Identify which cell holds the provided text, then report its [x, y] central coordinate. 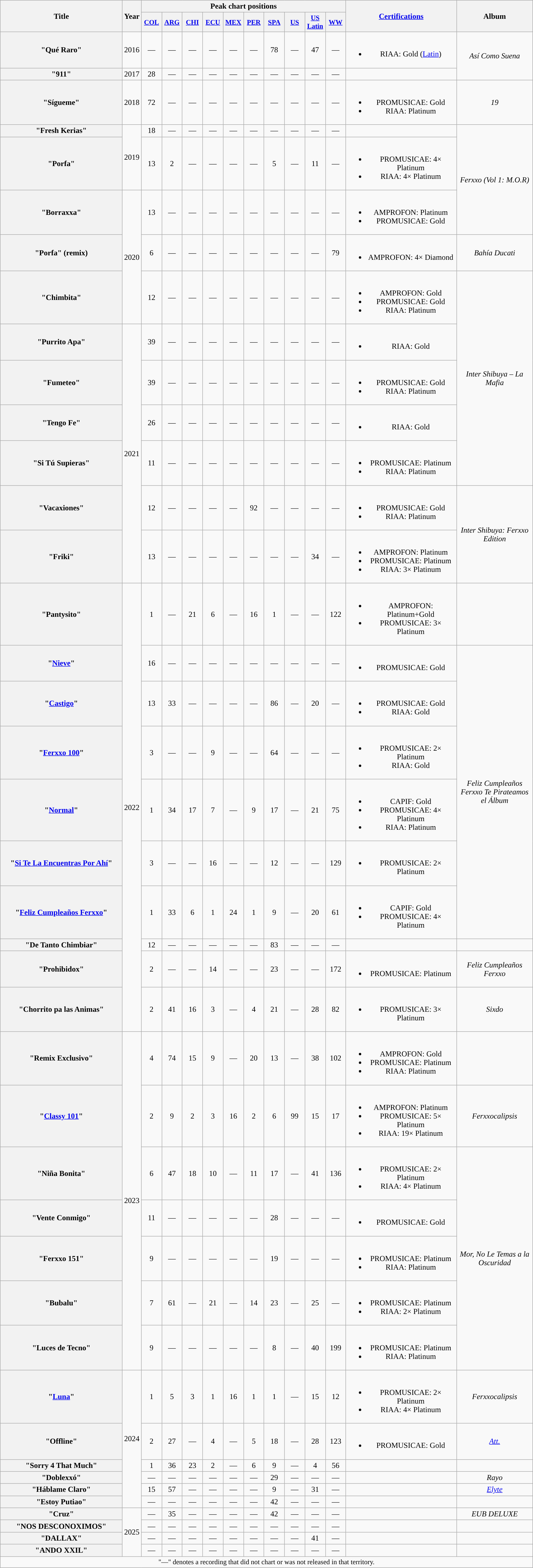
83 [274, 945]
2017 [132, 74]
57 [172, 1490]
172 [336, 969]
38 [315, 1058]
PROMUSICAE: GoldRIAA: Gold [401, 704]
8 [274, 1348]
Inter Shibuya: Ferxxo Edition [494, 534]
"Sígueme" [61, 102]
Feliz Cumpleaños Ferxxo Te Pirateamos el Álbum [494, 792]
"Sorry 4 That Much" [61, 1465]
36 [172, 1465]
25 [315, 1303]
2020 [132, 257]
"Niña Bonita" [61, 1174]
78 [274, 50]
72 [152, 102]
26 [152, 423]
27 [172, 1441]
"Fresh Kerias" [61, 131]
CAPIF: GoldPROMUSICAE: 4× Platinum [401, 912]
2019 [132, 157]
AMPROFON: GoldPROMUSICAE: GoldRIAA: Platinum [401, 297]
"NOS DESCONOXIMOS" [61, 1526]
"Purrito Apa" [61, 342]
122 [336, 614]
Album [494, 16]
"Doblexxó" [61, 1477]
2016 [132, 50]
56 [336, 1465]
EUB DELUXE [494, 1514]
74 [172, 1058]
199 [336, 1348]
"Luces de Tecno" [61, 1348]
PER [254, 22]
Att. [494, 1441]
US [295, 22]
"Borraxxa" [61, 212]
Bahía Ducati [494, 252]
"Háblame Claro" [61, 1490]
"Si Te La Encuentras Por Ahí" [61, 863]
"Vacaxiones" [61, 508]
WW [336, 22]
AMPROFON: PlatinumPROMUSICAE: PlatinumRIAA: 3× Platinum [401, 557]
Feliz Cumpleaños Ferxxo [494, 969]
2024 [132, 1439]
35 [172, 1514]
RIAA: Gold (Latin) [401, 50]
"Remix Exclusivo" [61, 1058]
"Ferxxo 100" [61, 752]
82 [336, 1009]
75 [336, 810]
123 [336, 1441]
CHI [192, 22]
"Prohibidox" [61, 969]
129 [336, 863]
CAPIF: GoldPROMUSICAE: 4× PlatinumRIAA: Platinum [401, 810]
"De Tanto Chimbiar" [61, 945]
Year [132, 16]
Peak chart positions [244, 6]
"Tengo Fe" [61, 423]
86 [274, 704]
"Pantysito" [61, 614]
24 [233, 912]
"Estoy Putiao" [61, 1502]
"Fumeteo" [61, 383]
PROMUSICAE: 4× PlatinumRIAA: 4× Platinum [401, 163]
PROMUSICAE: PlatinumRIAA: 2× Platinum [401, 1303]
Ferxxo (Vol 1: M.O.R) [494, 180]
2018 [132, 102]
Elyte [494, 1490]
AMPROFON: PlatinumPROMUSICAE: 5× PlatinumRIAA: 19× Platinum [401, 1116]
"Ferxxo 151" [61, 1258]
"Offline" [61, 1441]
AMPROFON: PlatinumPROMUSICAE: Gold [401, 212]
"Nieve" [61, 663]
31 [315, 1490]
AMPROFON: 4× Diamond [401, 252]
ECU [213, 22]
"Vente Conmigo" [61, 1218]
"Chimbita" [61, 297]
"Feliz Cumpleaños Ferxxo" [61, 912]
"DALLAX" [61, 1538]
102 [336, 1058]
PROMUSICAE: 2× PlatinumRIAA: Gold [401, 752]
"Porfa" (remix) [61, 252]
"Si Tú Supieras" [61, 463]
79 [336, 252]
MEX [233, 22]
"Friki" [61, 557]
PROMUSICAE: 3× Platinum [401, 1009]
10 [213, 1174]
Sixdo [494, 1009]
99 [295, 1116]
Así Como Suena [494, 56]
136 [336, 1174]
"Cruz" [61, 1514]
"Castigo" [61, 704]
COL [152, 22]
"Luna" [61, 1397]
"Bubalu" [61, 1303]
PROMUSICAE: 2× Platinum [401, 863]
"ANDO XXIL" [61, 1550]
Certifications [401, 16]
"Qué Raro" [61, 50]
29 [274, 1477]
64 [274, 752]
2023 [132, 1200]
"Porfa" [61, 163]
Rayo [494, 1477]
AMPROFON: Platinum+GoldPROMUSICAE: 3× Platinum [401, 614]
SPA [274, 22]
ARG [172, 22]
2021 [132, 453]
"Chorrito pa las Animas" [61, 1009]
Title [61, 16]
2022 [132, 808]
Inter Shibuya – La Mafia [494, 378]
Mor, No Le Temas a la Oscuridad [494, 1258]
92 [254, 508]
40 [315, 1348]
"—" denotes a recording that did not chart or was not released in that territory. [267, 1562]
"Classy 101" [61, 1116]
USLatin [315, 22]
"Normal" [61, 810]
"911" [61, 74]
2025 [132, 1532]
PROMUSICAE: Platinum [401, 969]
AMPROFON: GoldPROMUSICAE: PlatinumRIAA: Platinum [401, 1058]
